Output the (x, y) coordinate of the center of the cell containing the given text.  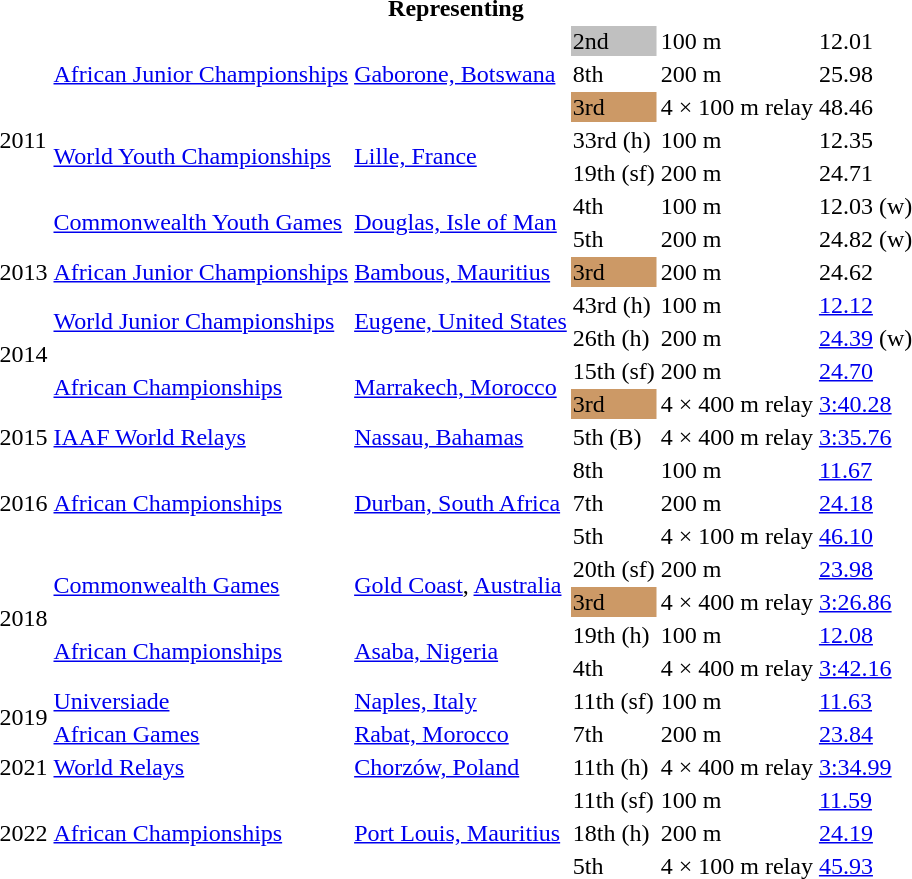
Durban, South Africa (461, 503)
20th (sf) (614, 569)
Eugene, United States (461, 322)
IAAF World Relays (201, 437)
33rd (h) (614, 140)
Commonwealth Games (201, 586)
19th (h) (614, 635)
World Relays (201, 767)
43rd (h) (614, 305)
11th (h) (614, 767)
Lille, France (461, 156)
World Junior Championships (201, 322)
Commonwealth Youth Games (201, 222)
Rabat, Morocco (461, 734)
26th (h) (614, 338)
Marrakech, Morocco (461, 388)
Universiade (201, 701)
2nd (614, 41)
5th (B) (614, 437)
19th (sf) (614, 173)
Naples, Italy (461, 701)
Asaba, Nigeria (461, 652)
Douglas, Isle of Man (461, 222)
Gaborone, Botswana (461, 74)
World Youth Championships (201, 156)
Gold Coast, Australia (461, 586)
15th (sf) (614, 371)
Bambous, Mauritius (461, 272)
African Games (201, 734)
18th (h) (614, 833)
Chorzów, Poland (461, 767)
Nassau, Bahamas (461, 437)
